From the cell containing the given text, extract its center point as (x, y) coordinate. 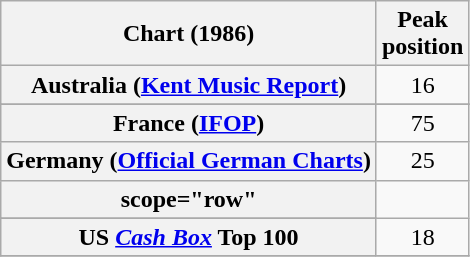
Chart (1986) (189, 34)
18 (422, 237)
France (IFOP) (189, 123)
Germany (Official German Charts) (189, 161)
Australia (Kent Music Report) (189, 85)
US Cash Box Top 100 (189, 237)
scope="row" (189, 199)
75 (422, 123)
Peak position (422, 34)
16 (422, 85)
25 (422, 161)
